Determine the [X, Y] coordinate at the center of the cell enclosing the given text.  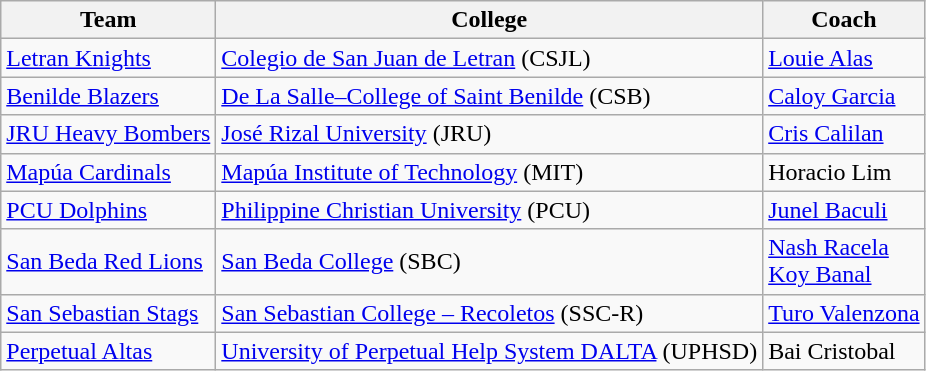
Coach [844, 20]
Mapúa Cardinals [108, 172]
Colegio de San Juan de Letran (CSJL) [490, 58]
Mapúa Institute of Technology (MIT) [490, 172]
José Rizal University (JRU) [490, 134]
Caloy Garcia [844, 96]
San Sebastian Stags [108, 313]
Perpetual Altas [108, 351]
San Beda College (SBC) [490, 262]
Benilde Blazers [108, 96]
Team [108, 20]
San Sebastian College – Recoletos (SSC-R) [490, 313]
Letran Knights [108, 58]
College [490, 20]
Louie Alas [844, 58]
Bai Cristobal [844, 351]
Nash RacelaKoy Banal [844, 262]
University of Perpetual Help System DALTA (UPHSD) [490, 351]
De La Salle–College of Saint Benilde (CSB) [490, 96]
Horacio Lim [844, 172]
San Beda Red Lions [108, 262]
Turo Valenzona [844, 313]
Cris Calilan [844, 134]
JRU Heavy Bombers [108, 134]
Junel Baculi [844, 210]
PCU Dolphins [108, 210]
Philippine Christian University (PCU) [490, 210]
